Determine the [x, y] coordinate at the center of the cell enclosing the given text.  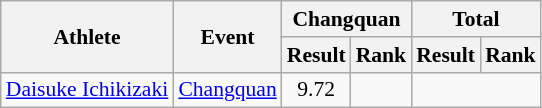
Athlete [88, 36]
Event [227, 36]
9.72 [316, 90]
Daisuke Ichikizaki [88, 90]
Total [476, 19]
